Output the [x, y] coordinate of the center of the cell containing the given text.  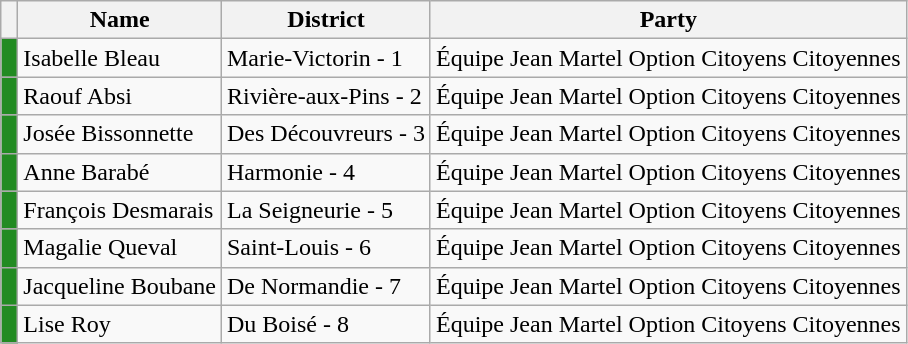
Saint-Louis - 6 [326, 248]
La Seigneurie - 5 [326, 210]
District [326, 20]
De Normandie - 7 [326, 286]
Lise Roy [120, 324]
François Desmarais [120, 210]
Name [120, 20]
Des Découvreurs - 3 [326, 134]
Josée Bissonnette [120, 134]
Jacqueline Boubane [120, 286]
Raouf Absi [120, 96]
Du Boisé - 8 [326, 324]
Marie-Victorin - 1 [326, 58]
Magalie Queval [120, 248]
Anne Barabé [120, 172]
Party [668, 20]
Isabelle Bleau [120, 58]
Harmonie - 4 [326, 172]
Rivière-aux-Pins - 2 [326, 96]
